Identify which cell holds the provided text, then report its [x, y] central coordinate. 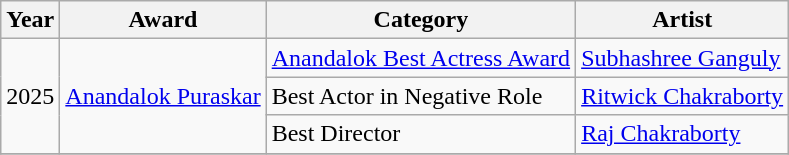
Artist [682, 20]
Subhashree Ganguly [682, 58]
Best Director [420, 134]
Award [163, 20]
Anandalok Puraskar [163, 96]
Best Actor in Negative Role [420, 96]
Category [420, 20]
Year [30, 20]
Ritwick Chakraborty [682, 96]
Raj Chakraborty [682, 134]
2025 [30, 96]
Anandalok Best Actress Award [420, 58]
